From the cell containing the given text, extract its center point as (x, y) coordinate. 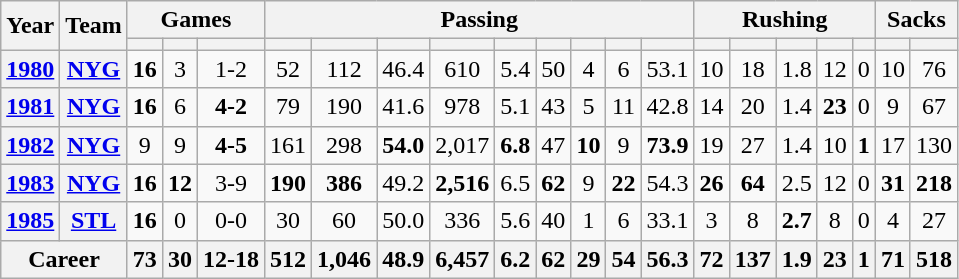
18 (752, 69)
4-5 (230, 145)
1980 (30, 69)
54 (624, 259)
33.1 (668, 221)
2.7 (796, 221)
112 (344, 69)
386 (344, 183)
48.9 (404, 259)
Rushing (784, 20)
67 (934, 107)
54.0 (404, 145)
Career (64, 259)
60 (344, 221)
6.2 (516, 259)
19 (712, 145)
161 (288, 145)
298 (344, 145)
6.8 (516, 145)
47 (554, 145)
49.2 (404, 183)
76 (934, 69)
1.9 (796, 259)
0-0 (230, 221)
64 (752, 183)
5.4 (516, 69)
43 (554, 107)
336 (462, 221)
31 (892, 183)
1-2 (230, 69)
79 (288, 107)
41.6 (404, 107)
54.3 (668, 183)
2,516 (462, 183)
2.5 (796, 183)
20 (752, 107)
46.4 (404, 69)
73 (144, 259)
50.0 (404, 221)
40 (554, 221)
14 (712, 107)
Year (30, 26)
26 (712, 183)
17 (892, 145)
978 (462, 107)
71 (892, 259)
53.1 (668, 69)
1983 (30, 183)
12-18 (230, 259)
Sacks (916, 20)
6,457 (462, 259)
4-2 (230, 107)
3-9 (230, 183)
218 (934, 183)
512 (288, 259)
1982 (30, 145)
518 (934, 259)
6.5 (516, 183)
Team (94, 26)
56.3 (668, 259)
50 (554, 69)
1,046 (344, 259)
73.9 (668, 145)
STL (94, 221)
11 (624, 107)
1981 (30, 107)
Games (196, 20)
Passing (480, 20)
610 (462, 69)
72 (712, 259)
5.1 (516, 107)
1.8 (796, 69)
42.8 (668, 107)
130 (934, 145)
2,017 (462, 145)
29 (588, 259)
22 (624, 183)
137 (752, 259)
5 (588, 107)
5.6 (516, 221)
1985 (30, 221)
52 (288, 69)
